Pinpoint the cell where the given text exists, returning its [X, Y] midpoint coordinate. 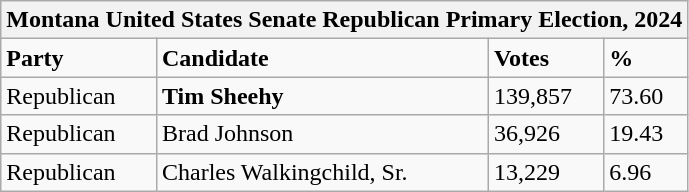
Charles Walkingchild, Sr. [322, 172]
6.96 [646, 172]
13,229 [546, 172]
Tim Sheehy [322, 96]
Votes [546, 58]
Montana United States Senate Republican Primary Election, 2024 [344, 20]
36,926 [546, 134]
Brad Johnson [322, 134]
Candidate [322, 58]
73.60 [646, 96]
19.43 [646, 134]
% [646, 58]
139,857 [546, 96]
Party [79, 58]
